Provide the (x, y) coordinate of the cell's center where the given text is located.  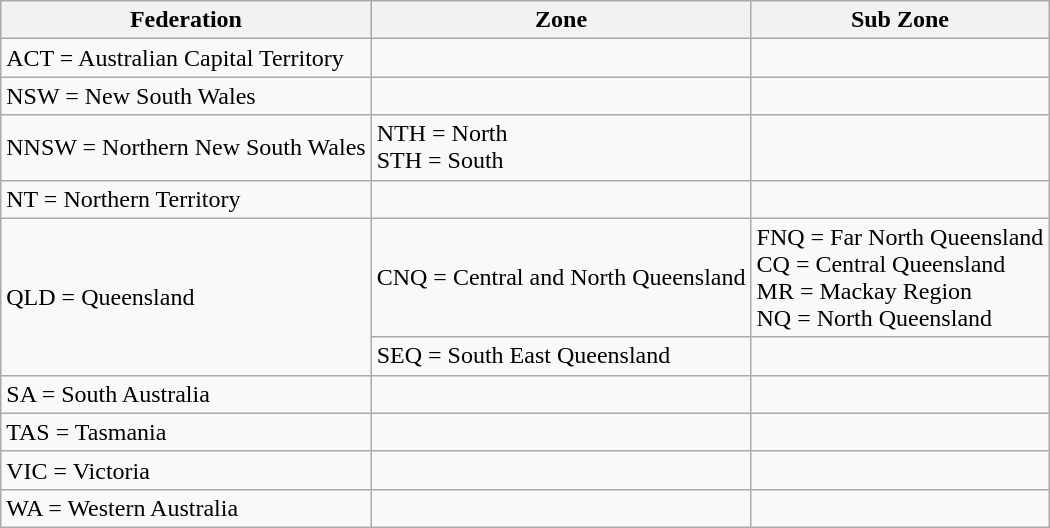
NNSW = Northern New South Wales (186, 148)
TAS = Tasmania (186, 432)
ACT = Australian Capital Territory (186, 58)
NT = Northern Territory (186, 199)
QLD = Queensland (186, 296)
CNQ = Central and North Queensland (561, 278)
Sub Zone (900, 20)
FNQ = Far North Queensland CQ = Central Queensland MR = Mackay Region NQ = North Queensland (900, 278)
SA = South Australia (186, 394)
VIC = Victoria (186, 470)
NSW = New South Wales (186, 96)
Federation (186, 20)
Zone (561, 20)
NTH = North STH = South (561, 148)
WA = Western Australia (186, 508)
SEQ = South East Queensland (561, 356)
